Pinpoint the cell where the given text exists, returning its (x, y) midpoint coordinate. 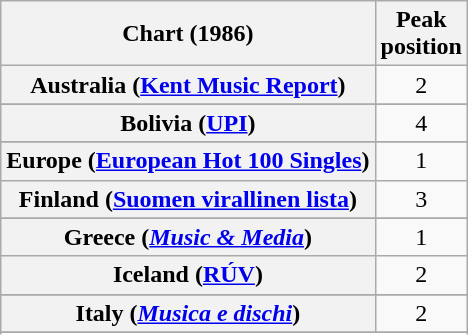
Bolivia (UPI) (188, 123)
3 (421, 199)
Chart (1986) (188, 34)
4 (421, 123)
Finland (Suomen virallinen lista) (188, 199)
Iceland (RÚV) (188, 275)
Italy (Musica e dischi) (188, 313)
Greece (Music & Media) (188, 237)
Australia (Kent Music Report) (188, 85)
Peakposition (421, 34)
Europe (European Hot 100 Singles) (188, 161)
